Output the [x, y] coordinate of the center of the cell containing the given text.  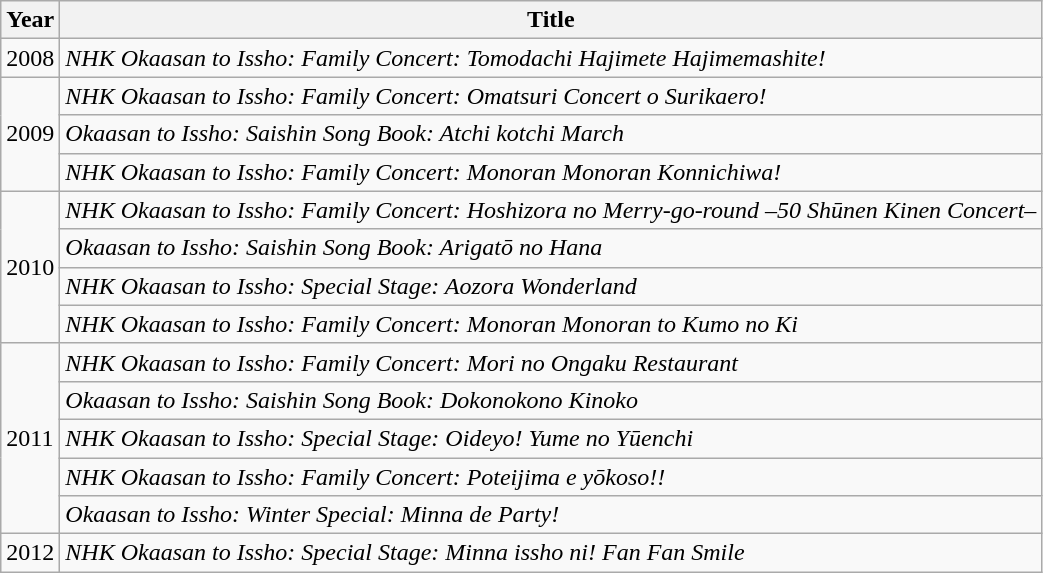
NHK Okaasan to Issho: Special Stage: Minna issho ni! Fan Fan Smile [551, 553]
Okaasan to Issho: Saishin Song Book: Dokonokono Kinoko [551, 400]
2010 [30, 267]
NHK Okaasan to Issho: Special Stage: Aozora Wonderland [551, 286]
NHK Okaasan to Issho: Family Concert: Tomodachi Hajimete Hajimemashite! [551, 58]
NHK Okaasan to Issho: Family Concert: Omatsuri Concert o Surikaero! [551, 96]
2011 [30, 438]
Title [551, 20]
2008 [30, 58]
NHK Okaasan to Issho: Special Stage: Oideyo! Yume no Yūenchi [551, 438]
Okaasan to Issho: Saishin Song Book: Arigatō no Hana [551, 248]
NHK Okaasan to Issho: Family Concert: Monoran Monoran to Kumo no Ki [551, 324]
Okaasan to Issho: Winter Special: Minna de Party! [551, 515]
2012 [30, 553]
Okaasan to Issho: Saishin Song Book: Atchi kotchi March [551, 134]
2009 [30, 134]
NHK Okaasan to Issho: Family Concert: Monoran Monoran Konnichiwa! [551, 172]
NHK Okaasan to Issho: Family Concert: Mori no Ongaku Restaurant [551, 362]
NHK Okaasan to Issho: Family Concert: Poteijima e yōkoso!! [551, 477]
Year [30, 20]
NHK Okaasan to Issho: Family Concert: Hoshizora no Merry-go-round –50 Shūnen Kinen Concert– [551, 210]
